Detect which cell encompasses the target text, then output its [X, Y] center coordinate. 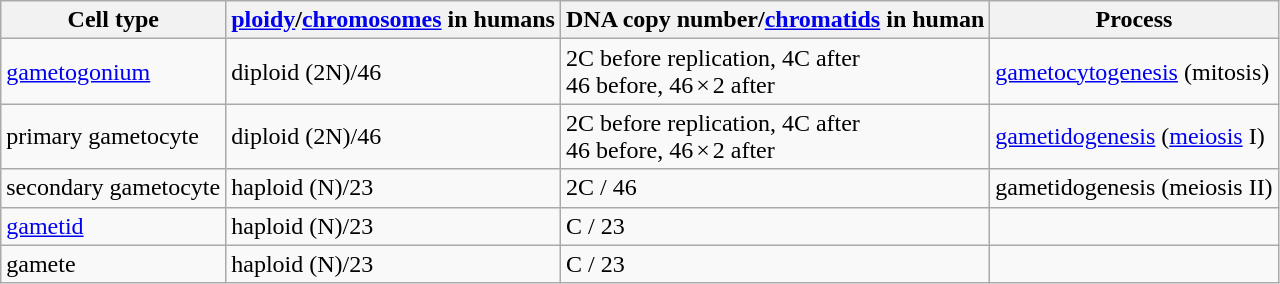
gametid [114, 226]
Process [1134, 20]
2C / 46 [774, 188]
gametogonium [114, 72]
gametidogenesis (meiosis I) [1134, 136]
gamete [114, 264]
gametocytogenesis (mitosis) [1134, 72]
DNA copy number/chromatids in human [774, 20]
Cell type [114, 20]
gametidogenesis (meiosis II) [1134, 188]
primary gametocyte [114, 136]
ploidy/chromosomes in humans [394, 20]
secondary gametocyte [114, 188]
